Scan for the cell matching the given text and deliver its [x, y] coordinate at center. 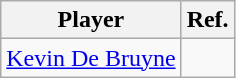
Kevin De Bruyne [91, 58]
Player [91, 20]
Ref. [208, 20]
